Extract the [x, y] coordinate from the center of the cell holding the provided text.  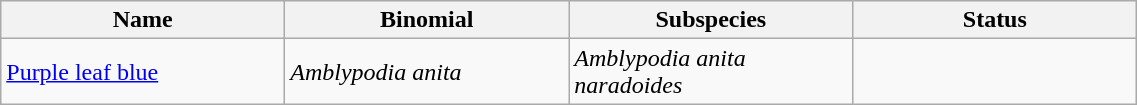
Binomial [427, 20]
Amblypodia anita [427, 72]
Purple leaf blue [143, 72]
Amblypodia anita naradoides [711, 72]
Subspecies [711, 20]
Name [143, 20]
Status [995, 20]
